Identify which cell holds the provided text, then report its [x, y] central coordinate. 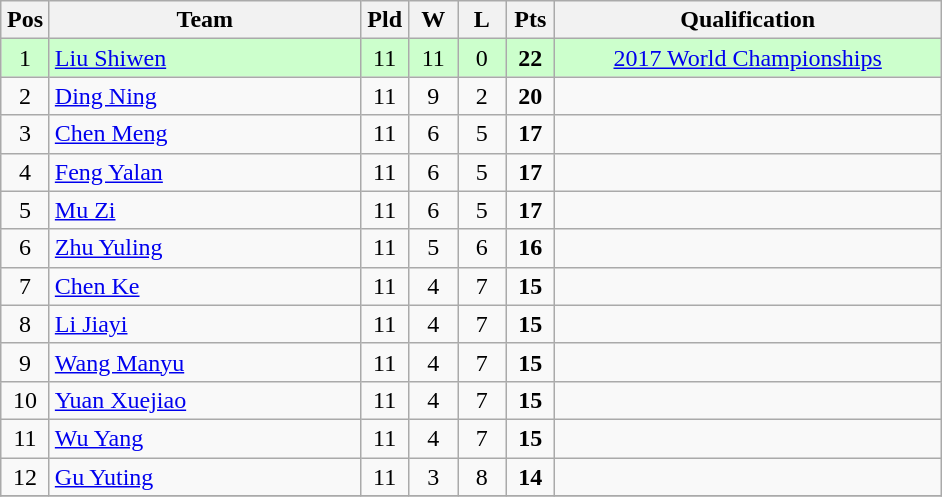
Yuan Xuejiao [204, 400]
20 [530, 96]
Ding Ning [204, 96]
Qualification [748, 20]
1 [26, 58]
Chen Ke [204, 286]
Zhu Yuling [204, 248]
22 [530, 58]
12 [26, 477]
Liu Shiwen [204, 58]
Team [204, 20]
16 [530, 248]
Pts [530, 20]
2017 World Championships [748, 58]
Pld [384, 20]
L [482, 20]
Wang Manyu [204, 362]
10 [26, 400]
Mu Zi [204, 210]
Gu Yuting [204, 477]
Wu Yang [204, 438]
0 [482, 58]
14 [530, 477]
W [434, 20]
Chen Meng [204, 134]
Li Jiayi [204, 324]
Feng Yalan [204, 172]
Pos [26, 20]
